Pinpoint the cell where the given text exists, returning its (X, Y) midpoint coordinate. 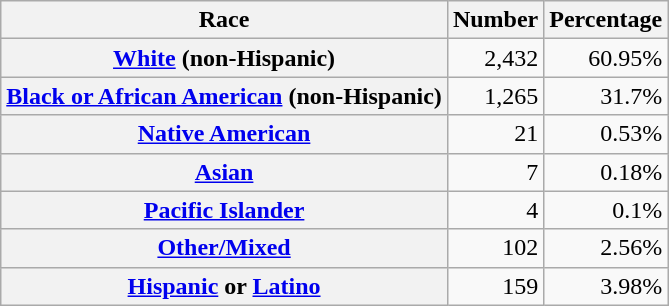
1,265 (495, 96)
White (non-Hispanic) (224, 58)
21 (495, 134)
2,432 (495, 58)
Hispanic or Latino (224, 286)
7 (495, 172)
Race (224, 20)
0.53% (606, 134)
31.7% (606, 96)
Number (495, 20)
159 (495, 286)
Asian (224, 172)
0.18% (606, 172)
102 (495, 248)
2.56% (606, 248)
0.1% (606, 210)
Pacific Islander (224, 210)
Other/Mixed (224, 248)
Black or African American (non-Hispanic) (224, 96)
Native American (224, 134)
60.95% (606, 58)
3.98% (606, 286)
Percentage (606, 20)
4 (495, 210)
